Extract the (X, Y) coordinate from the center of the cell holding the provided text.  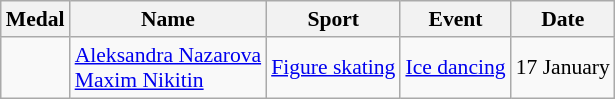
Date (563, 19)
Aleksandra NazarovaMaxim Nikitin (168, 68)
Event (455, 19)
Figure skating (333, 68)
Medal (36, 19)
Name (168, 19)
17 January (563, 68)
Sport (333, 19)
Ice dancing (455, 68)
